Return [x, y] of the center of cell containing provided text 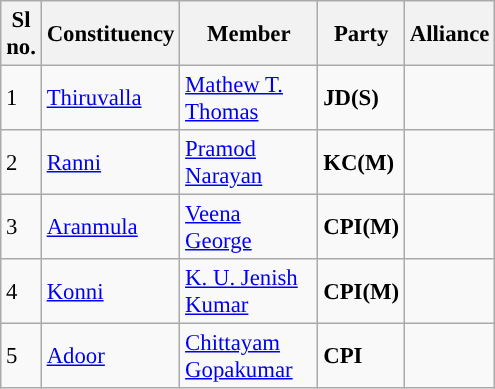
Konni [110, 292]
Thiruvalla [110, 98]
Pramod Narayan [249, 162]
Ranni [110, 162]
4 [22, 292]
CPI [362, 356]
KC(M) [362, 162]
Mathew T. Thomas [249, 98]
Constituency [110, 34]
Alliance [449, 34]
Member [249, 34]
3 [22, 228]
1 [22, 98]
Party [362, 34]
K. U. Jenish Kumar [249, 292]
Sl no. [22, 34]
Aranmula [110, 228]
Adoor [110, 356]
2 [22, 162]
Chittayam Gopakumar [249, 356]
5 [22, 356]
JD(S) [362, 98]
Veena George [249, 228]
